Provide the (X, Y) coordinate of the cell's center where the given text is located.  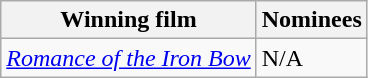
N/A (312, 58)
Winning film (128, 20)
Romance of the Iron Bow (128, 58)
Nominees (312, 20)
